Return the [x, y] coordinate for the center point of the cell that contains the specified text.  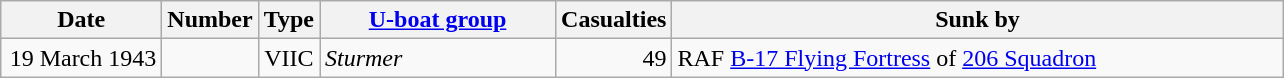
Casualties [614, 20]
Number [210, 20]
RAF B-17 Flying Fortress of 206 Squadron [978, 58]
49 [614, 58]
VIIC [288, 58]
Sunk by [978, 20]
19 March 1943 [82, 58]
U-boat group [438, 20]
Sturmer [438, 58]
Date [82, 20]
Type [288, 20]
